Capture the cell that displays the provided text and extract its [X, Y] central coordinate. 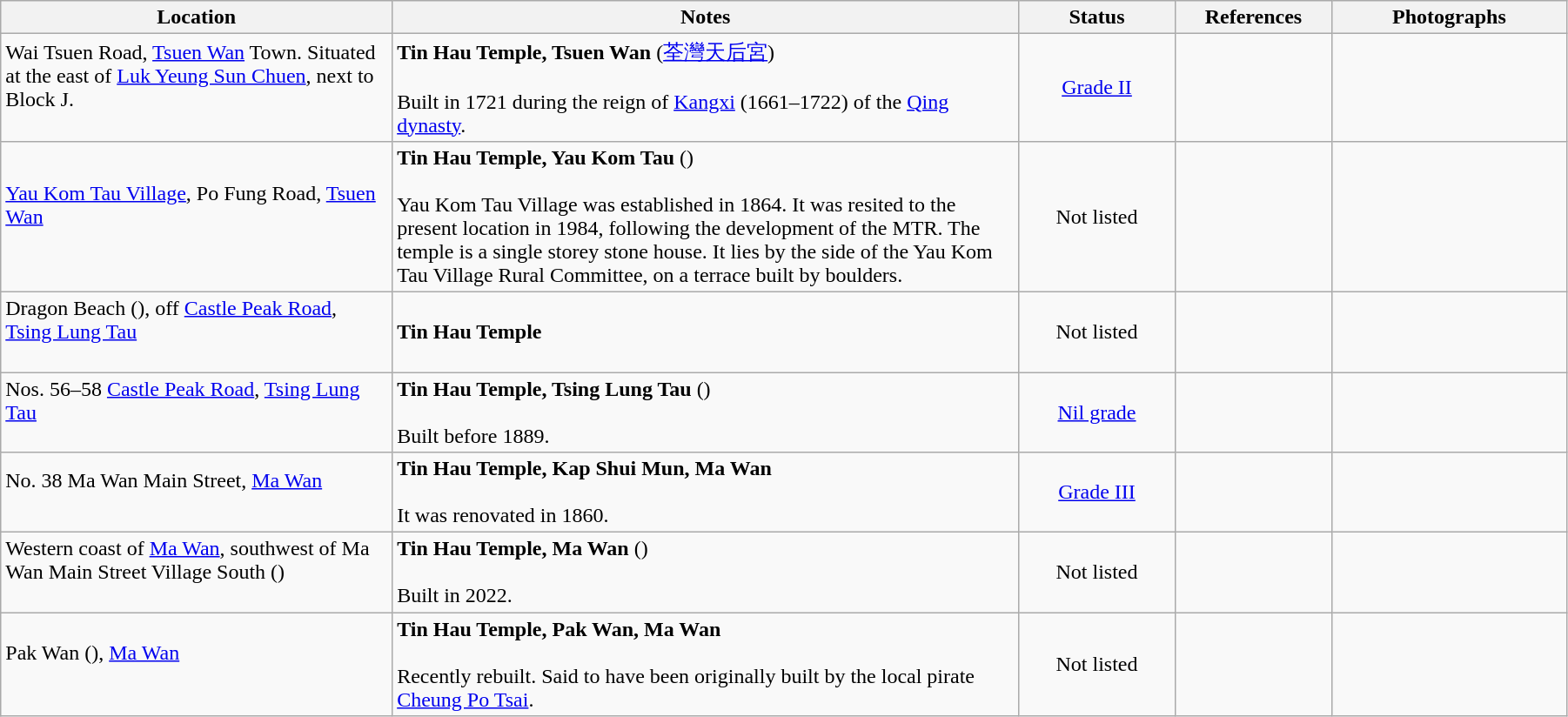
Grade III [1097, 493]
No. 38 Ma Wan Main Street, Ma Wan [197, 493]
Dragon Beach (), off Castle Peak Road, Tsing Lung Tau [197, 332]
Notes [706, 17]
Yau Kom Tau Village, Po Fung Road, Tsuen Wan [197, 216]
Tin Hau Temple, Tsuen Wan (荃灣天后宮)Built in 1721 during the reign of Kangxi (1661–1722) of the Qing dynasty. [706, 88]
Grade II [1097, 88]
Status [1097, 17]
Tin Hau Temple [706, 332]
Photographs [1449, 17]
Pak Wan (), Ma Wan [197, 665]
Location [197, 17]
Nil grade [1097, 412]
Nos. 56–58 Castle Peak Road, Tsing Lung Tau [197, 412]
Tin Hau Temple, Ma Wan ()Built in 2022. [706, 573]
Tin Hau Temple, Kap Shui Mun, Ma WanIt was renovated in 1860. [706, 493]
Tin Hau Temple, Pak Wan, Ma WanRecently rebuilt. Said to have been originally built by the local pirate Cheung Po Tsai. [706, 665]
References [1253, 17]
Tin Hau Temple, Tsing Lung Tau ()Built before 1889. [706, 412]
Wai Tsuen Road, Tsuen Wan Town. Situated at the east of Luk Yeung Sun Chuen, next to Block J. [197, 88]
Western coast of Ma Wan, southwest of Ma Wan Main Street Village South () [197, 573]
